Search for the cell housing the specified text and yield its (x, y) center coordinate. 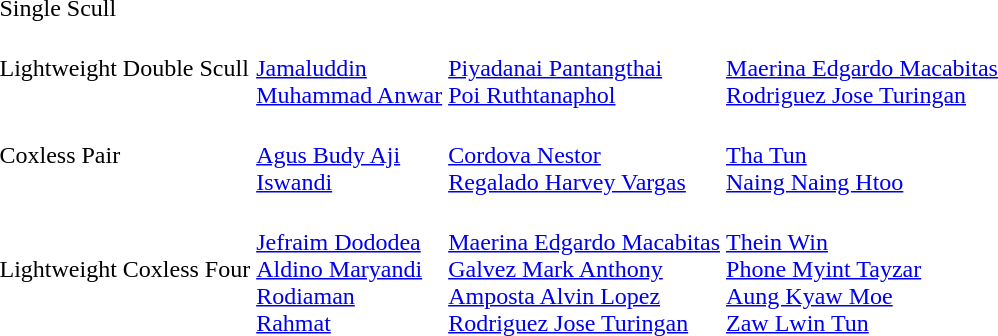
JamaluddinMuhammad Anwar (350, 68)
Agus Budy AjiIswandi (350, 155)
Piyadanai PantangthaiPoi Ruthtanaphol (584, 68)
Cordova NestorRegalado Harvey Vargas (584, 155)
